Provide the (X, Y) coordinate of the cell's center where the given text is located.  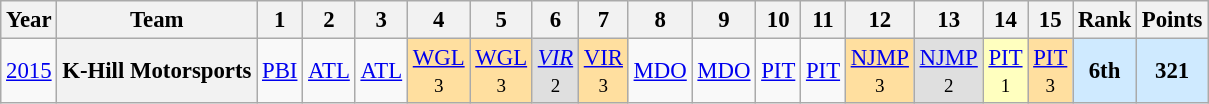
12 (880, 20)
15 (1050, 20)
2 (329, 20)
PIT1 (1006, 72)
PBI (280, 72)
6th (1105, 72)
VIR3 (603, 72)
PIT3 (1050, 72)
5 (501, 20)
2015 (29, 72)
321 (1172, 72)
9 (724, 20)
Year (29, 20)
14 (1006, 20)
8 (660, 20)
3 (381, 20)
13 (948, 20)
NJMP2 (948, 72)
10 (778, 20)
6 (555, 20)
VIR2 (555, 72)
NJMP3 (880, 72)
Points (1172, 20)
11 (824, 20)
1 (280, 20)
7 (603, 20)
K-Hill Motorsports (157, 72)
Team (157, 20)
Rank (1105, 20)
4 (438, 20)
